Capture the cell that displays the provided text and extract its (x, y) central coordinate. 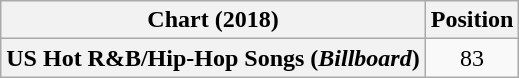
US Hot R&B/Hip-Hop Songs (Billboard) (213, 58)
83 (472, 58)
Position (472, 20)
Chart (2018) (213, 20)
